From the cell containing the given text, extract its center point as [X, Y] coordinate. 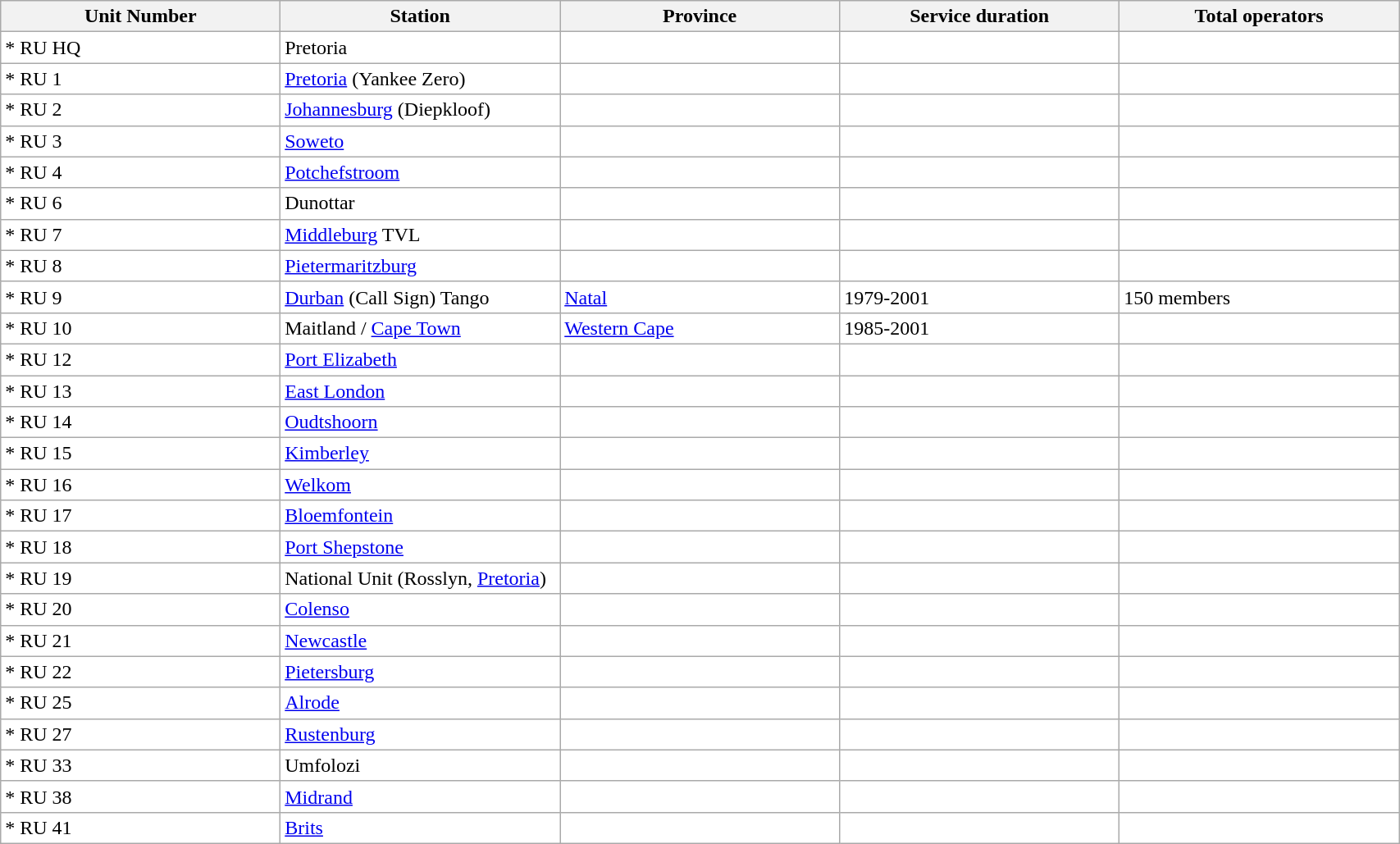
East London [420, 391]
Port Shepstone [420, 547]
Total operators [1260, 16]
* RU 41 [141, 828]
Service duration [979, 16]
Maitland / Cape Town [420, 328]
Natal [700, 297]
* RU 17 [141, 516]
Kimberley [420, 454]
* RU 27 [141, 734]
* RU 9 [141, 297]
* RU 20 [141, 609]
* RU 18 [141, 547]
* RU 10 [141, 328]
Colenso [420, 609]
Soweto [420, 141]
* RU 7 [141, 235]
* RU 16 [141, 485]
Pretoria [420, 48]
Welkom [420, 485]
Station [420, 16]
Brits [420, 828]
Dunottar [420, 203]
* RU 38 [141, 796]
* RU 22 [141, 672]
Pretoria (Yankee Zero) [420, 79]
Bloemfontein [420, 516]
* RU 14 [141, 422]
Port Elizabeth [420, 359]
Newcastle [420, 641]
Pietersburg [420, 672]
* RU 33 [141, 765]
* RU 3 [141, 141]
Midrand [420, 796]
Middleburg TVL [420, 235]
150 members [1260, 297]
* RU HQ [141, 48]
* RU 2 [141, 110]
* RU 13 [141, 391]
* RU 21 [141, 641]
Alrode [420, 703]
Province [700, 16]
* RU 1 [141, 79]
1979-2001 [979, 297]
* RU 15 [141, 454]
Johannesburg (Diepkloof) [420, 110]
* RU 6 [141, 203]
National Unit (Rosslyn, Pretoria) [420, 578]
* RU 8 [141, 266]
* RU 12 [141, 359]
Western Cape [700, 328]
Oudtshoorn [420, 422]
Rustenburg [420, 734]
Umfolozi [420, 765]
* RU 25 [141, 703]
Durban (Call Sign) Tango [420, 297]
* RU 19 [141, 578]
Potchefstroom [420, 172]
Pietermaritzburg [420, 266]
1985-2001 [979, 328]
Unit Number [141, 16]
* RU 4 [141, 172]
